Return [X, Y] of the center of cell containing provided text 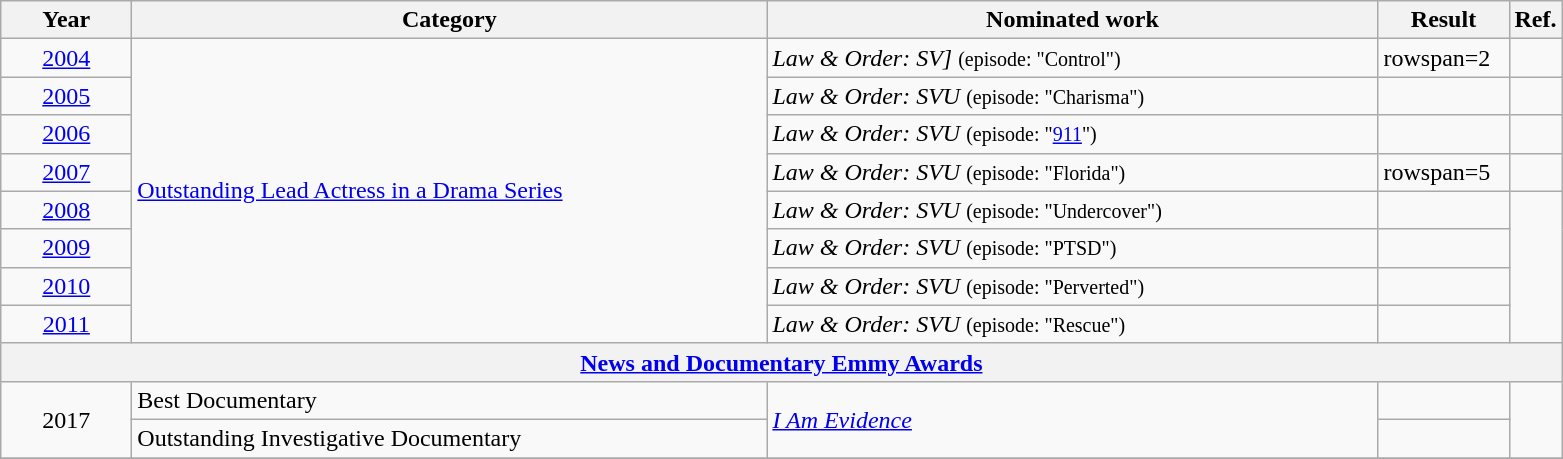
Ref. [1536, 20]
rowspan=2 [1444, 58]
Outstanding Lead Actress in a Drama Series [450, 191]
Law & Order: SVU (episode: "Perverted") [1072, 286]
Year [66, 20]
2011 [66, 324]
2005 [66, 96]
Law & Order: SVU (episode: "PTSD") [1072, 248]
Law & Order: SVU (episode: "Florida") [1072, 172]
Category [450, 20]
2004 [66, 58]
Law & Order: SVU (episode: "Undercover") [1072, 210]
Best Documentary [450, 400]
2009 [66, 248]
2008 [66, 210]
2007 [66, 172]
2010 [66, 286]
I Am Evidence [1072, 419]
rowspan=5 [1444, 172]
2017 [66, 419]
Result [1444, 20]
News and Documentary Emmy Awards [782, 362]
Law & Order: SVU (episode: "Charisma") [1072, 96]
Law & Order: SV] (episode: "Control") [1072, 58]
Nominated work [1072, 20]
Law & Order: SVU (episode: "911") [1072, 134]
2006 [66, 134]
Law & Order: SVU (episode: "Rescue") [1072, 324]
Outstanding Investigative Documentary [450, 438]
